Determine the (x, y) coordinate at the center of the cell enclosing the given text.  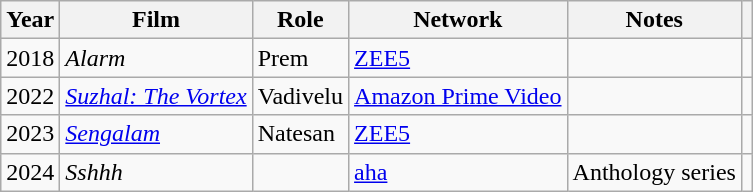
Anthology series (654, 172)
Prem (300, 58)
Network (458, 20)
aha (458, 172)
Notes (654, 20)
Role (300, 20)
Sshhh (156, 172)
Suzhal: The Vortex (156, 96)
Natesan (300, 134)
Alarm (156, 58)
2022 (30, 96)
Sengalam (156, 134)
2023 (30, 134)
Amazon Prime Video (458, 96)
2024 (30, 172)
Vadivelu (300, 96)
Year (30, 20)
2018 (30, 58)
Film (156, 20)
